Output the (X, Y) coordinate of the center of the cell containing the given text.  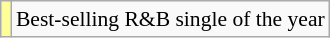
Best-selling R&B single of the year (170, 19)
